Search for the cell housing the specified text and yield its [X, Y] center coordinate. 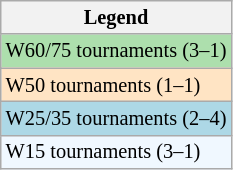
W25/35 tournaments (2–4) [116, 118]
W60/75 tournaments (3–1) [116, 51]
Legend [116, 17]
W50 tournaments (1–1) [116, 85]
W15 tournaments (3–1) [116, 152]
